Determine the [x, y] coordinate at the center of the cell enclosing the given text.  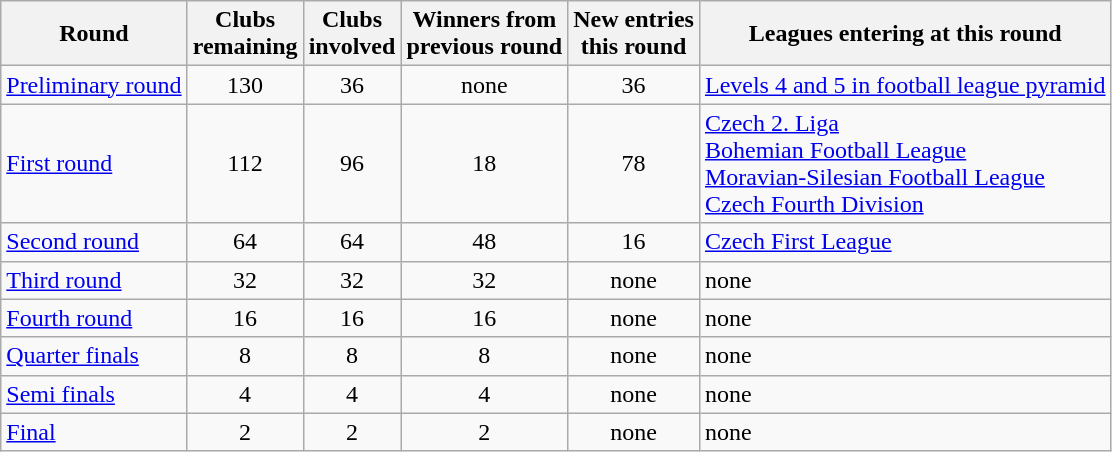
Leagues entering at this round [905, 34]
Semi finals [94, 394]
Fourth round [94, 318]
78 [634, 164]
96 [352, 164]
Winners fromprevious round [484, 34]
Clubsinvolved [352, 34]
Levels 4 and 5 in football league pyramid [905, 85]
Clubsremaining [245, 34]
Quarter finals [94, 356]
112 [245, 164]
18 [484, 164]
Czech 2. LigaBohemian Football LeagueMoravian-Silesian Football LeagueCzech Fourth Division [905, 164]
New entriesthis round [634, 34]
130 [245, 85]
Second round [94, 242]
Final [94, 432]
48 [484, 242]
Third round [94, 280]
Preliminary round [94, 85]
Czech First League [905, 242]
Round [94, 34]
First round [94, 164]
